Detect which cell encompasses the target text, then output its (x, y) center coordinate. 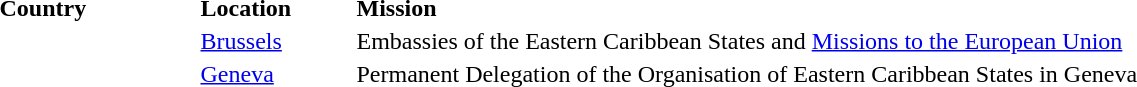
Brussels (276, 41)
